Determine the [X, Y] coordinate at the center of the cell enclosing the given text.  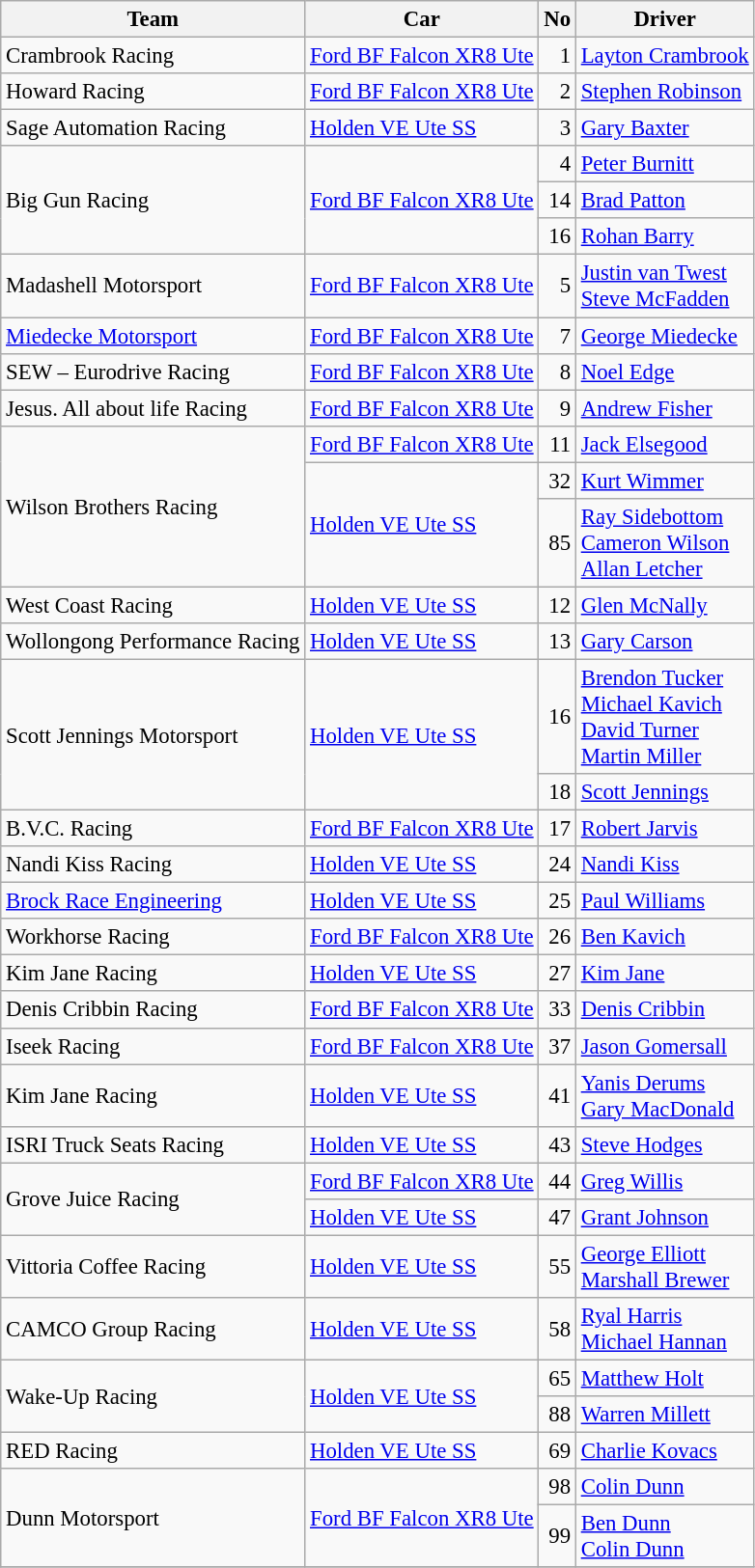
Yanis DerumsGary MacDonald [664, 1096]
Jesus. All about life Racing [153, 408]
Grove Juice Racing [153, 1198]
Stephen Robinson [664, 92]
33 [557, 1010]
2 [557, 92]
Driver [664, 19]
George Miedecke [664, 336]
Brad Patton [664, 201]
44 [557, 1181]
Warren Millett [664, 1415]
Glen McNally [664, 605]
26 [557, 937]
Layton Crambrook [664, 56]
18 [557, 792]
Matthew Holt [664, 1378]
17 [557, 829]
5 [557, 286]
Sage Automation Racing [153, 128]
Ray SidebottomCameron WilsonAllan Letcher [664, 543]
Brendon TuckerMichael KavichDavid TurnerMartin Miller [664, 716]
Car [422, 19]
65 [557, 1378]
Gary Baxter [664, 128]
SEW – Eurodrive Racing [153, 371]
Howard Racing [153, 92]
98 [557, 1487]
Crambrook Racing [153, 56]
Charlie Kovacs [664, 1451]
37 [557, 1046]
32 [557, 481]
Dunn Motorsport [153, 1518]
9 [557, 408]
RED Racing [153, 1451]
Brock Race Engineering [153, 901]
12 [557, 605]
Greg Willis [664, 1181]
Nandi Kiss Racing [153, 865]
69 [557, 1451]
Wollongong Performance Racing [153, 642]
8 [557, 371]
88 [557, 1415]
Wake-Up Racing [153, 1395]
Madashell Motorsport [153, 286]
West Coast Racing [153, 605]
58 [557, 1330]
3 [557, 128]
Wilson Brothers Racing [153, 506]
4 [557, 164]
B.V.C. Racing [153, 829]
14 [557, 201]
1 [557, 56]
Steve Hodges [664, 1144]
Noel Edge [664, 371]
43 [557, 1144]
Peter Burnitt [664, 164]
Team [153, 19]
Paul Williams [664, 901]
Jack Elsegood [664, 444]
No [557, 19]
ISRI Truck Seats Racing [153, 1144]
Big Gun Racing [153, 201]
25 [557, 901]
Scott Jennings Motorsport [153, 734]
11 [557, 444]
27 [557, 974]
Ben DunnColin Dunn [664, 1536]
55 [557, 1266]
Colin Dunn [664, 1487]
13 [557, 642]
Denis Cribbin [664, 1010]
Gary Carson [664, 642]
Rohan Barry [664, 236]
47 [557, 1218]
Ryal HarrisMichael Hannan [664, 1330]
George ElliottMarshall Brewer [664, 1266]
7 [557, 336]
Workhorse Racing [153, 937]
Vittoria Coffee Racing [153, 1266]
Jason Gomersall [664, 1046]
24 [557, 865]
Scott Jennings [664, 792]
41 [557, 1096]
Andrew Fisher [664, 408]
Robert Jarvis [664, 829]
Miedecke Motorsport [153, 336]
Kim Jane [664, 974]
Grant Johnson [664, 1218]
Kurt Wimmer [664, 481]
CAMCO Group Racing [153, 1330]
Iseek Racing [153, 1046]
99 [557, 1536]
Justin van TwestSteve McFadden [664, 286]
Ben Kavich [664, 937]
Denis Cribbin Racing [153, 1010]
Nandi Kiss [664, 865]
85 [557, 543]
